Pinpoint the cell where the given text exists, returning its [X, Y] midpoint coordinate. 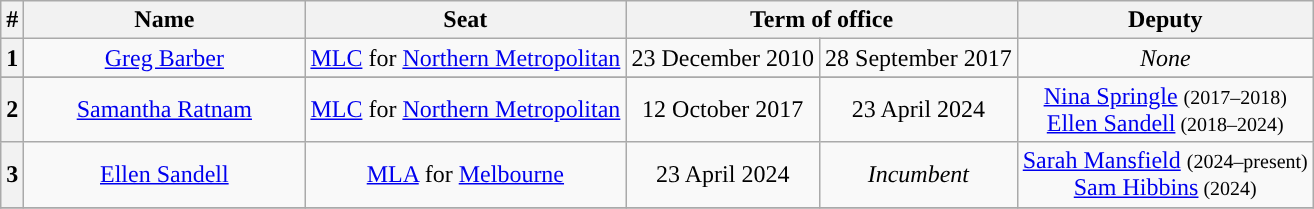
Seat [466, 20]
28 September 2017 [919, 58]
None [1165, 58]
Greg Barber [164, 58]
Deputy [1165, 20]
1 [12, 58]
Nina Springle (2017–2018) Ellen Sandell (2018–2024) [1165, 110]
3 [12, 174]
2 [12, 110]
Name [164, 20]
Term of office [822, 20]
23 December 2010 [723, 58]
Ellen Sandell [164, 174]
# [12, 20]
MLA for Melbourne [466, 174]
Samantha Ratnam [164, 110]
Sarah Mansfield (2024–present) Sam Hibbins (2024) [1165, 174]
12 October 2017 [723, 110]
Incumbent [919, 174]
